Provide the (X, Y) coordinate of the cell's center where the given text is located.  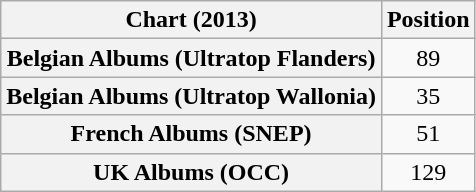
UK Albums (OCC) (192, 172)
89 (428, 58)
Chart (2013) (192, 20)
35 (428, 96)
51 (428, 134)
Position (428, 20)
French Albums (SNEP) (192, 134)
Belgian Albums (Ultratop Flanders) (192, 58)
Belgian Albums (Ultratop Wallonia) (192, 96)
129 (428, 172)
